Capture the cell that displays the provided text and extract its (x, y) central coordinate. 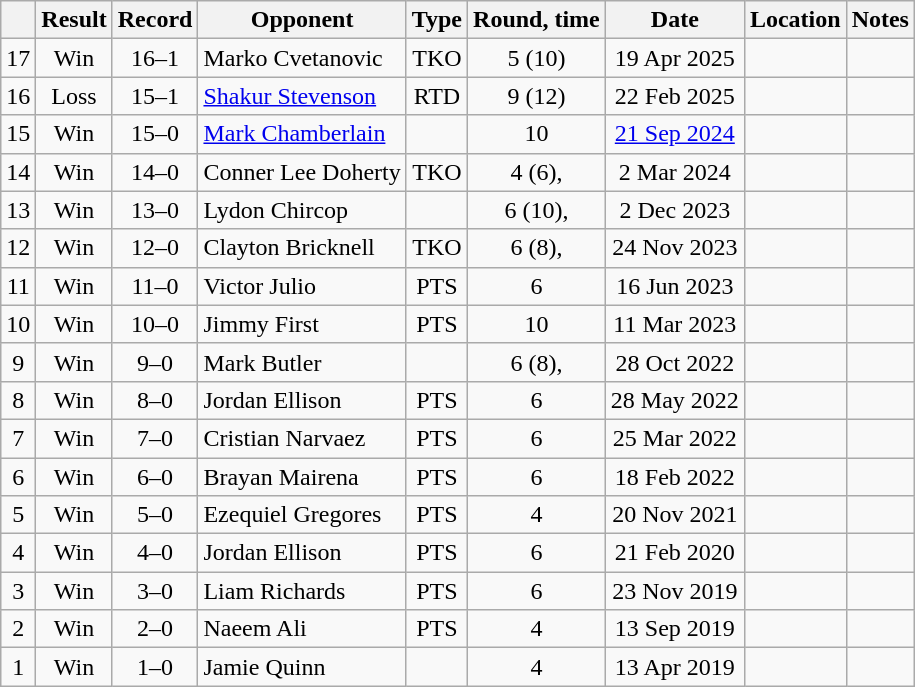
6–0 (155, 477)
Shakur Stevenson (302, 96)
Conner Lee Doherty (302, 172)
Brayan Mairena (302, 477)
Lydon Chircop (302, 210)
11–0 (155, 286)
5 (18, 515)
7–0 (155, 438)
5–0 (155, 515)
1 (18, 667)
3 (18, 591)
19 Apr 2025 (674, 58)
15 (18, 134)
Naeem Ali (302, 629)
7 (18, 438)
22 Feb 2025 (674, 96)
9 (12) (537, 96)
28 May 2022 (674, 400)
4–0 (155, 553)
21 Sep 2024 (674, 134)
Mark Chamberlain (302, 134)
16 (18, 96)
8 (18, 400)
Marko Cvetanovic (302, 58)
13 Apr 2019 (674, 667)
16 Jun 2023 (674, 286)
Location (795, 20)
Opponent (302, 20)
Clayton Bricknell (302, 248)
2 Dec 2023 (674, 210)
5 (10) (537, 58)
14–0 (155, 172)
17 (18, 58)
8–0 (155, 400)
9 (18, 362)
20 Nov 2021 (674, 515)
Result (74, 20)
23 Nov 2019 (674, 591)
2 Mar 2024 (674, 172)
13 (18, 210)
Jimmy First (302, 324)
3–0 (155, 591)
9–0 (155, 362)
15–0 (155, 134)
Liam Richards (302, 591)
Cristian Narvaez (302, 438)
Mark Butler (302, 362)
Type (436, 20)
Record (155, 20)
1–0 (155, 667)
25 Mar 2022 (674, 438)
13 Sep 2019 (674, 629)
Ezequiel Gregores (302, 515)
24 Nov 2023 (674, 248)
Victor Julio (302, 286)
21 Feb 2020 (674, 553)
Round, time (537, 20)
Date (674, 20)
14 (18, 172)
15–1 (155, 96)
Jamie Quinn (302, 667)
6 (10), (537, 210)
2 (18, 629)
18 Feb 2022 (674, 477)
13–0 (155, 210)
Notes (880, 20)
10–0 (155, 324)
2–0 (155, 629)
12 (18, 248)
11 (18, 286)
4 (6), (537, 172)
28 Oct 2022 (674, 362)
RTD (436, 96)
16–1 (155, 58)
11 Mar 2023 (674, 324)
12–0 (155, 248)
Loss (74, 96)
